Find where the given text appears and provide that cell's center as (x, y) coordinate. 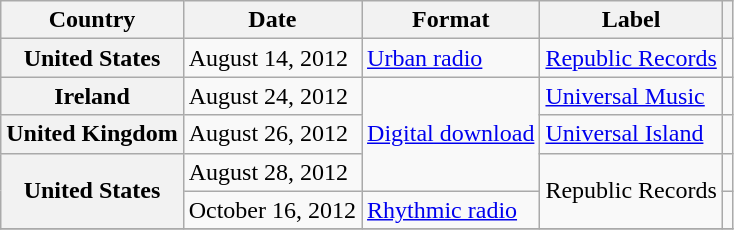
United Kingdom (92, 134)
October 16, 2012 (272, 210)
Date (272, 20)
Digital download (451, 134)
August 24, 2012 (272, 96)
Country (92, 20)
August 14, 2012 (272, 58)
August 26, 2012 (272, 134)
Label (631, 20)
Ireland (92, 96)
Universal Island (631, 134)
August 28, 2012 (272, 172)
Rhythmic radio (451, 210)
Format (451, 20)
Urban radio (451, 58)
Universal Music (631, 96)
